Output the [x, y] coordinate of the center of the cell containing the given text.  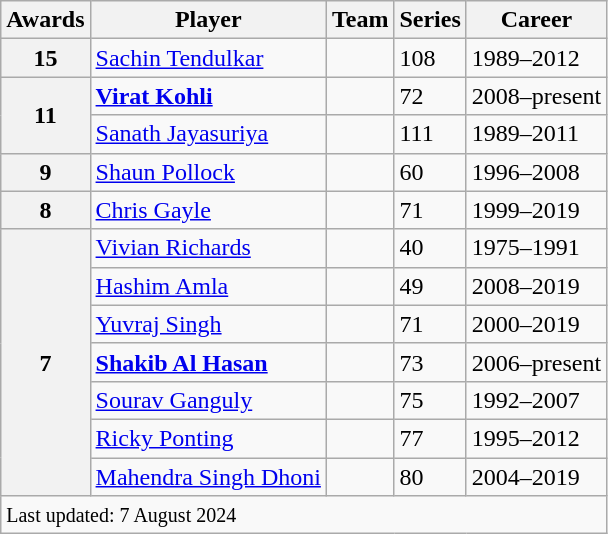
2004–2019 [536, 477]
1992–2007 [536, 400]
1999–2019 [536, 210]
11 [46, 115]
73 [430, 362]
2008–present [536, 96]
Team [360, 20]
Shaun Pollock [208, 172]
Awards [46, 20]
8 [46, 210]
Player [208, 20]
72 [430, 96]
Career [536, 20]
Yuvraj Singh [208, 324]
1989–2012 [536, 58]
Vivian Richards [208, 248]
Ricky Ponting [208, 438]
Last updated: 7 August 2024 [304, 515]
Hashim Amla [208, 286]
1995–2012 [536, 438]
49 [430, 286]
2008–2019 [536, 286]
2000–2019 [536, 324]
Shakib Al Hasan [208, 362]
9 [46, 172]
77 [430, 438]
108 [430, 58]
111 [430, 134]
1975–1991 [536, 248]
1989–2011 [536, 134]
Chris Gayle [208, 210]
Sanath Jayasuriya [208, 134]
Sachin Tendulkar [208, 58]
60 [430, 172]
Sourav Ganguly [208, 400]
Virat Kohli [208, 96]
15 [46, 58]
Mahendra Singh Dhoni [208, 477]
75 [430, 400]
Series [430, 20]
2006–present [536, 362]
40 [430, 248]
1996–2008 [536, 172]
7 [46, 362]
80 [430, 477]
